Return [x, y] of the center of cell containing provided text 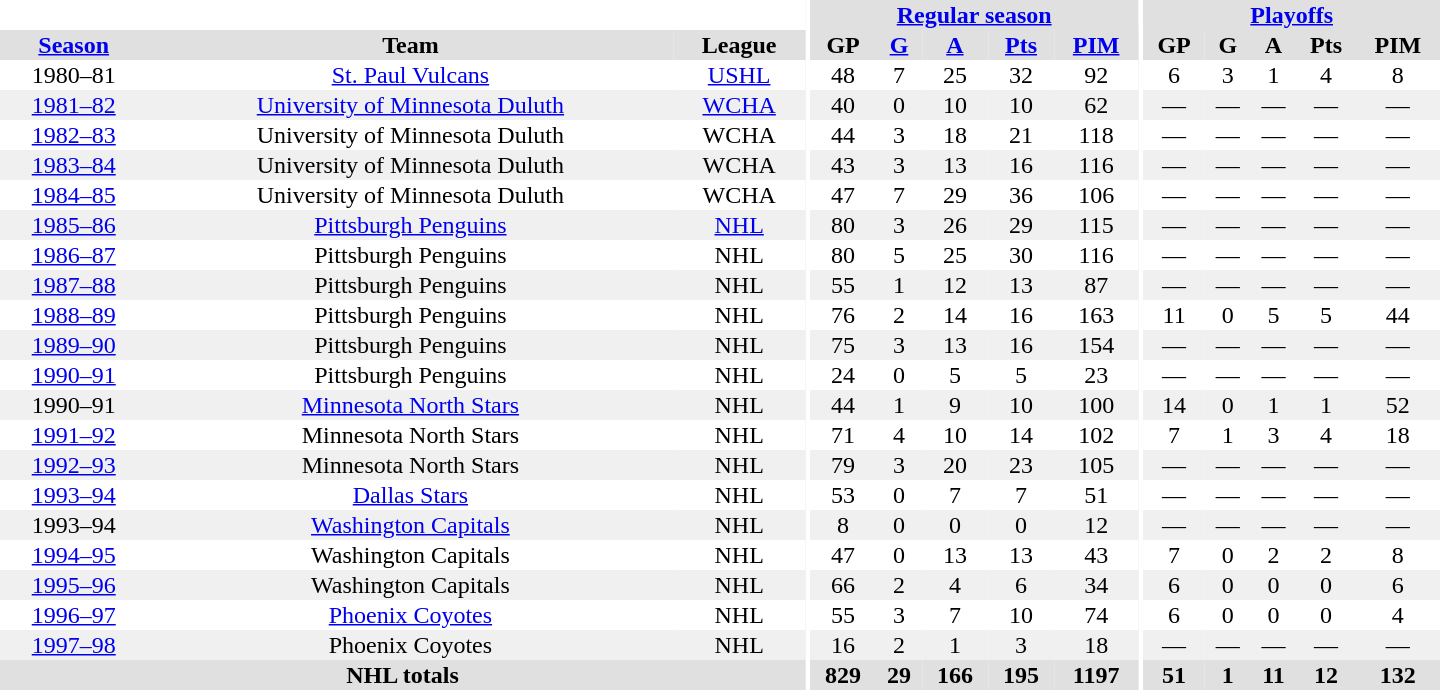
66 [843, 585]
USHL [739, 75]
36 [1021, 195]
74 [1096, 615]
26 [955, 225]
195 [1021, 675]
1992–93 [74, 465]
53 [843, 495]
Regular season [974, 15]
100 [1096, 405]
106 [1096, 195]
24 [843, 375]
87 [1096, 285]
1983–84 [74, 165]
118 [1096, 135]
League [739, 45]
75 [843, 345]
30 [1021, 255]
20 [955, 465]
34 [1096, 585]
1996–97 [74, 615]
1997–98 [74, 645]
132 [1398, 675]
1197 [1096, 675]
154 [1096, 345]
79 [843, 465]
21 [1021, 135]
52 [1398, 405]
1981–82 [74, 105]
105 [1096, 465]
1982–83 [74, 135]
NHL totals [402, 675]
40 [843, 105]
Dallas Stars [410, 495]
62 [1096, 105]
1980–81 [74, 75]
829 [843, 675]
1987–88 [74, 285]
163 [1096, 315]
Playoffs [1292, 15]
115 [1096, 225]
102 [1096, 435]
166 [955, 675]
48 [843, 75]
9 [955, 405]
92 [1096, 75]
St. Paul Vulcans [410, 75]
1988–89 [74, 315]
1986–87 [74, 255]
32 [1021, 75]
76 [843, 315]
1985–86 [74, 225]
1995–96 [74, 585]
1994–95 [74, 555]
1989–90 [74, 345]
71 [843, 435]
1991–92 [74, 435]
Season [74, 45]
1984–85 [74, 195]
Team [410, 45]
